Identify which cell holds the provided text, then report its (X, Y) central coordinate. 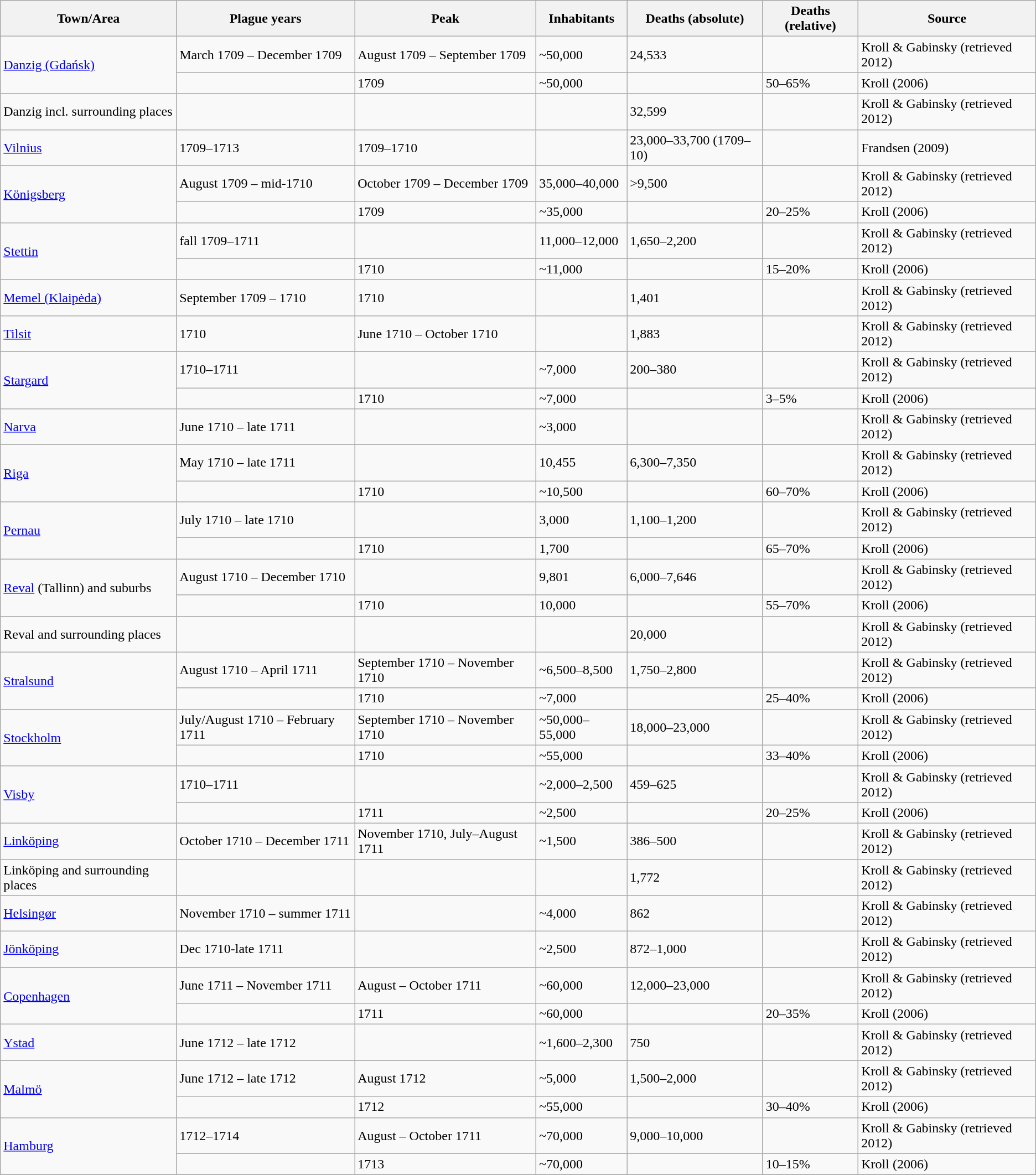
1712 (446, 1107)
Riga (89, 474)
~2,000–2,500 (582, 784)
~11,000 (582, 269)
November 1710 – summer 1711 (266, 913)
10–15% (810, 1164)
15–20% (810, 269)
1,883 (695, 333)
20–35% (810, 1014)
6,000–7,646 (695, 577)
459–625 (695, 784)
32,599 (695, 112)
Narva (89, 427)
November 1710, July–August 1711 (446, 841)
872–1,000 (695, 950)
20,000 (695, 634)
October 1709 – December 1709 (446, 184)
3,000 (582, 520)
June 1710 – late 1711 (266, 427)
35,000–40,000 (582, 184)
Visby (89, 795)
~5,000 (582, 1078)
60–70% (810, 491)
Dec 1710-late 1711 (266, 950)
23,000–33,700 (1709–10) (695, 147)
Ystad (89, 1043)
18,000–23,000 (695, 727)
3–5% (810, 398)
1,772 (695, 877)
1709–1710 (446, 147)
30–40% (810, 1107)
50–65% (810, 83)
33–40% (810, 755)
Deaths (relative) (810, 19)
May 1710 – late 1711 (266, 463)
1,750–2,800 (695, 670)
June 1710 – October 1710 (446, 333)
Königsberg (89, 194)
386–500 (695, 841)
~1,500 (582, 841)
~3,000 (582, 427)
Frandsen (2009) (947, 147)
Plague years (266, 19)
Reval and surrounding places (89, 634)
June 1711 – November 1711 (266, 985)
Inhabitants (582, 19)
Copenhagen (89, 996)
1,100–1,200 (695, 520)
Town/Area (89, 19)
Memel (Klaipėda) (89, 298)
~6,500–8,500 (582, 670)
July 1710 – late 1710 (266, 520)
Danzig incl. surrounding places (89, 112)
Danzig (Gdańsk) (89, 65)
August 1710 – April 1711 (266, 670)
Source (947, 19)
August 1712 (446, 1078)
August 1709 – mid-1710 (266, 184)
>9,500 (695, 184)
Stettin (89, 251)
Tilsit (89, 333)
862 (695, 913)
11,000–12,000 (582, 240)
August 1710 – December 1710 (266, 577)
Reval (Tallinn) and suburbs (89, 588)
~50,000–55,000 (582, 727)
9,801 (582, 577)
Pernau (89, 530)
1,500–2,000 (695, 1078)
Stockholm (89, 737)
Peak (446, 19)
Stargard (89, 380)
1713 (446, 1164)
~1,600–2,300 (582, 1043)
65–70% (810, 548)
Helsingør (89, 913)
August 1709 – September 1709 (446, 54)
March 1709 – December 1709 (266, 54)
~10,500 (582, 491)
750 (695, 1043)
Stralsund (89, 681)
1,700 (582, 548)
Deaths (absolute) (695, 19)
10,455 (582, 463)
~4,000 (582, 913)
Linköping (89, 841)
October 1710 – December 1711 (266, 841)
200–380 (695, 370)
Malmö (89, 1089)
fall 1709–1711 (266, 240)
1,650–2,200 (695, 240)
9,000–10,000 (695, 1136)
~35,000 (582, 212)
September 1709 – 1710 (266, 298)
Linköping and surrounding places (89, 877)
Hamburg (89, 1146)
6,300–7,350 (695, 463)
1,401 (695, 298)
Jönköping (89, 950)
1712–1714 (266, 1136)
25–40% (810, 698)
55–70% (810, 605)
10,000 (582, 605)
Vilnius (89, 147)
1709–1713 (266, 147)
July/August 1710 – February 1711 (266, 727)
24,533 (695, 54)
12,000–23,000 (695, 985)
